Pinpoint the cell where the given text exists, returning its (X, Y) midpoint coordinate. 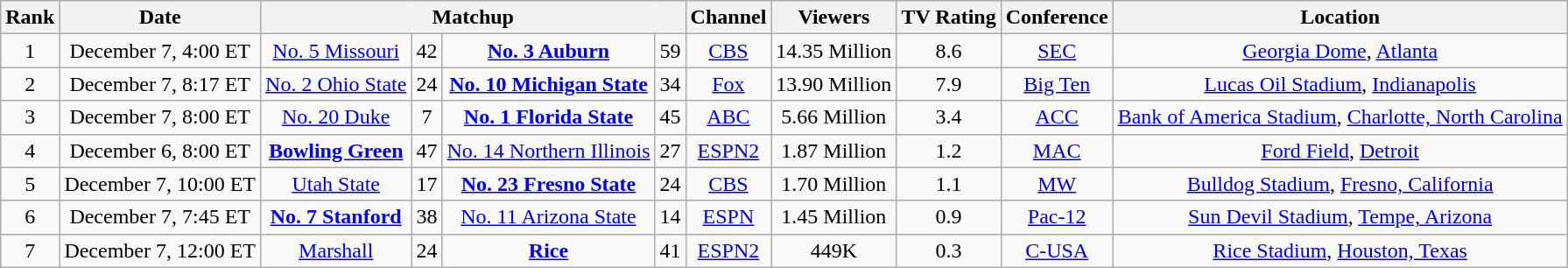
December 7, 10:00 ET (160, 184)
SEC (1057, 51)
41 (671, 250)
Sun Devil Stadium, Tempe, Arizona (1339, 217)
December 7, 12:00 ET (160, 250)
No. 1 Florida State (548, 117)
December 7, 8:00 ET (160, 117)
7.9 (949, 84)
Marshall (336, 250)
17 (427, 184)
C-USA (1057, 250)
December 6, 8:00 ET (160, 151)
5.66 Million (833, 117)
Channel (728, 18)
Bulldog Stadium, Fresno, California (1339, 184)
MAC (1057, 151)
Utah State (336, 184)
No. 2 Ohio State (336, 84)
3 (30, 117)
Bowling Green (336, 151)
ESPN (728, 217)
ABC (728, 117)
42 (427, 51)
No. 23 Fresno State (548, 184)
0.9 (949, 217)
No. 10 Michigan State (548, 84)
Rank (30, 18)
Rice (548, 250)
No. 3 Auburn (548, 51)
Date (160, 18)
No. 11 Arizona State (548, 217)
1 (30, 51)
December 7, 8:17 ET (160, 84)
45 (671, 117)
No. 7 Stanford (336, 217)
Fox (728, 84)
59 (671, 51)
27 (671, 151)
6 (30, 217)
2 (30, 84)
Big Ten (1057, 84)
449K (833, 250)
14.35 Million (833, 51)
TV Rating (949, 18)
Location (1339, 18)
Lucas Oil Stadium, Indianapolis (1339, 84)
1.45 Million (833, 217)
December 7, 4:00 ET (160, 51)
ACC (1057, 117)
13.90 Million (833, 84)
Ford Field, Detroit (1339, 151)
38 (427, 217)
3.4 (949, 117)
1.2 (949, 151)
Viewers (833, 18)
No. 20 Duke (336, 117)
1.1 (949, 184)
1.70 Million (833, 184)
5 (30, 184)
Rice Stadium, Houston, Texas (1339, 250)
0.3 (949, 250)
8.6 (949, 51)
14 (671, 217)
4 (30, 151)
No. 5 Missouri (336, 51)
MW (1057, 184)
Pac-12 (1057, 217)
Georgia Dome, Atlanta (1339, 51)
No. 14 Northern Illinois (548, 151)
Conference (1057, 18)
Bank of America Stadium, Charlotte, North Carolina (1339, 117)
1.87 Million (833, 151)
Matchup (474, 18)
34 (671, 84)
December 7, 7:45 ET (160, 217)
47 (427, 151)
